Determine the (x, y) coordinate at the center of the cell enclosing the given text.  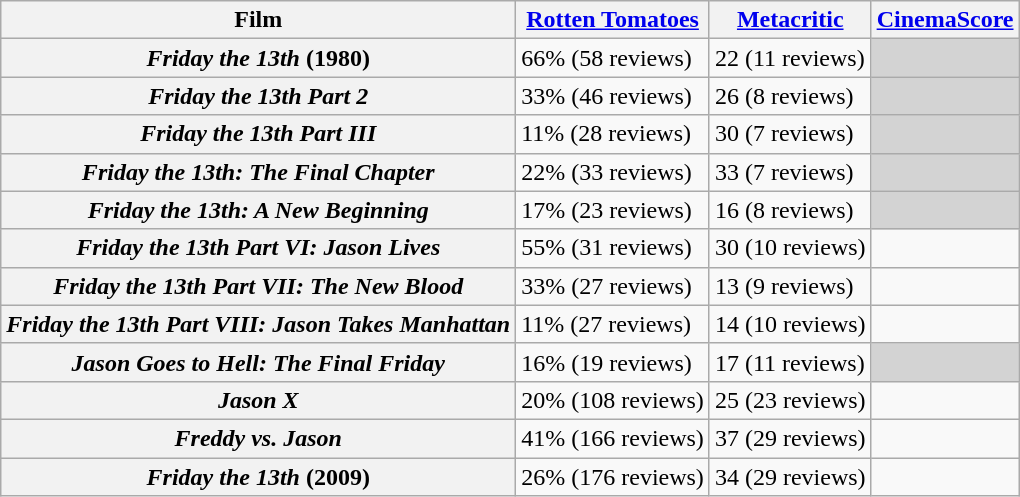
Film (258, 20)
14 (10 reviews) (790, 324)
26% (176 reviews) (613, 477)
Friday the 13th Part 2 (258, 96)
66% (58 reviews) (613, 58)
30 (7 reviews) (790, 134)
Friday the 13th: A New Beginning (258, 210)
11% (28 reviews) (613, 134)
30 (10 reviews) (790, 248)
Friday the 13th Part III (258, 134)
Friday the 13th Part VI: Jason Lives (258, 248)
22 (11 reviews) (790, 58)
20% (108 reviews) (613, 400)
25 (23 reviews) (790, 400)
Friday the 13th (2009) (258, 477)
16 (8 reviews) (790, 210)
Friday the 13th: The Final Chapter (258, 172)
33 (7 reviews) (790, 172)
41% (166 reviews) (613, 438)
13 (9 reviews) (790, 286)
33% (46 reviews) (613, 96)
17% (23 reviews) (613, 210)
55% (31 reviews) (613, 248)
Jason X (258, 400)
Jason Goes to Hell: The Final Friday (258, 362)
Rotten Tomatoes (613, 20)
Friday the 13th Part VII: The New Blood (258, 286)
33% (27 reviews) (613, 286)
Friday the 13th (1980) (258, 58)
11% (27 reviews) (613, 324)
17 (11 reviews) (790, 362)
Metacritic (790, 20)
Friday the 13th Part VIII: Jason Takes Manhattan (258, 324)
37 (29 reviews) (790, 438)
22% (33 reviews) (613, 172)
CinemaScore (945, 20)
26 (8 reviews) (790, 96)
16% (19 reviews) (613, 362)
Freddy vs. Jason (258, 438)
34 (29 reviews) (790, 477)
